Search for the cell housing the specified text and yield its (X, Y) center coordinate. 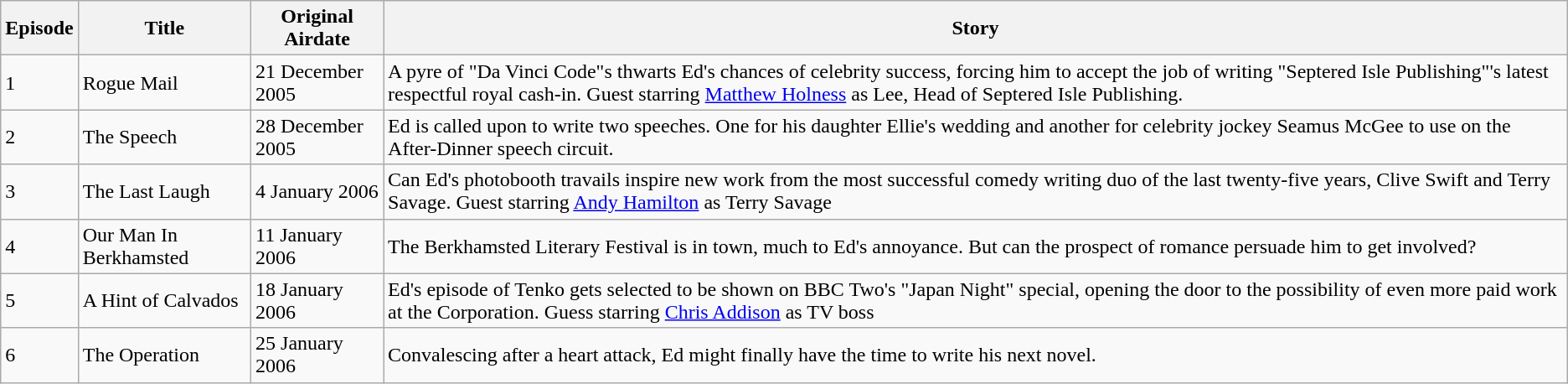
5 (39, 300)
Convalescing after a heart attack, Ed might finally have the time to write his next novel. (976, 355)
3 (39, 191)
The Operation (164, 355)
Rogue Mail (164, 82)
Our Man In Berkhamsted (164, 246)
6 (39, 355)
4 January 2006 (317, 191)
25 January 2006 (317, 355)
4 (39, 246)
Title (164, 29)
The Berkhamsted Literary Festival is in town, much to Ed's annoyance. But can the prospect of romance persuade him to get involved? (976, 246)
The Last Laugh (164, 191)
2 (39, 138)
The Speech (164, 138)
A Hint of Calvados (164, 300)
11 January 2006 (317, 246)
28 December 2005 (317, 138)
1 (39, 82)
Original Airdate (317, 29)
21 December 2005 (317, 82)
Story (976, 29)
18 January 2006 (317, 300)
Episode (39, 29)
